Extract the [x, y] coordinate from the center of the cell holding the provided text.  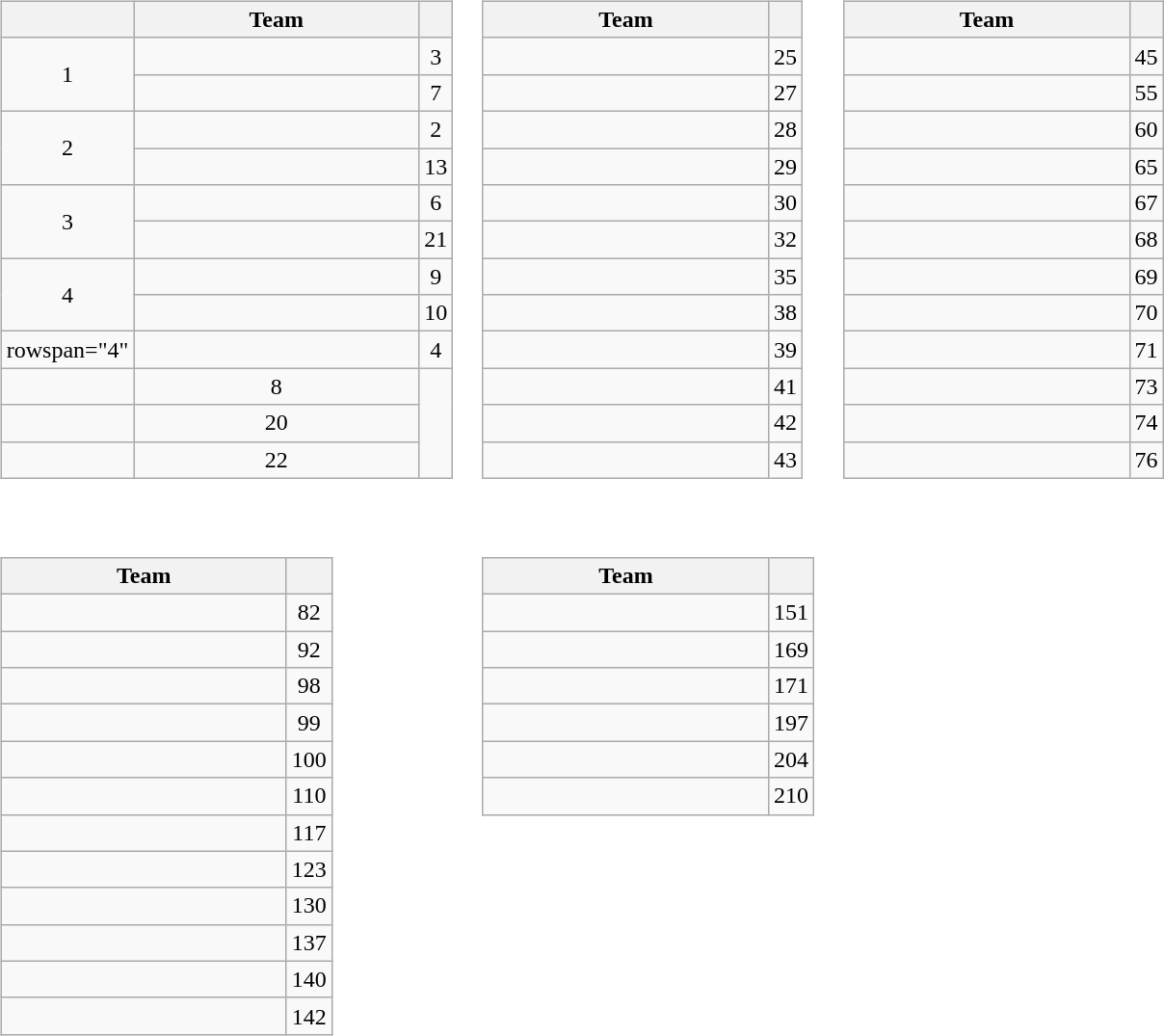
76 [1147, 460]
22 [277, 460]
25 [784, 56]
29 [784, 167]
13 [436, 167]
197 [790, 723]
73 [1147, 386]
35 [784, 277]
171 [790, 686]
7 [436, 93]
123 [308, 869]
151 [790, 613]
rowspan="4" [67, 350]
39 [784, 350]
74 [1147, 423]
110 [308, 796]
67 [1147, 203]
65 [1147, 167]
43 [784, 460]
30 [784, 203]
32 [784, 240]
98 [308, 686]
55 [1147, 93]
69 [1147, 277]
41 [784, 386]
140 [308, 979]
9 [436, 277]
60 [1147, 129]
42 [784, 423]
27 [784, 93]
28 [784, 129]
99 [308, 723]
10 [436, 313]
92 [308, 650]
1 [67, 74]
21 [436, 240]
45 [1147, 56]
20 [277, 423]
70 [1147, 313]
137 [308, 943]
100 [308, 759]
117 [308, 833]
38 [784, 313]
204 [790, 759]
210 [790, 796]
8 [277, 386]
68 [1147, 240]
71 [1147, 350]
6 [436, 203]
142 [308, 1016]
82 [308, 613]
130 [308, 906]
169 [790, 650]
